Return (X, Y) of the center of cell containing provided text 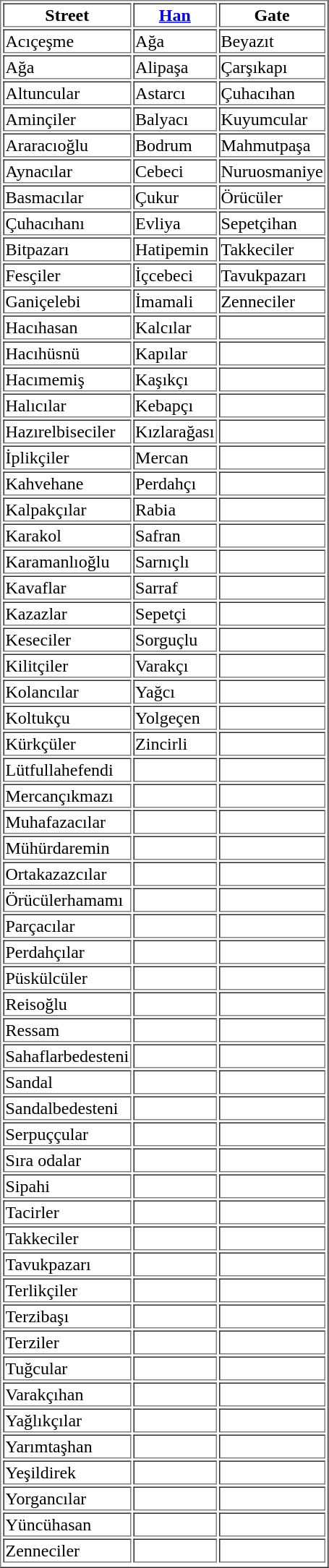
Örücüler (272, 197)
Sandalbedesteni (67, 1108)
Kolancılar (67, 691)
Çukur (175, 197)
Tacirler (67, 1212)
Kuyumcular (272, 119)
Kilitçiler (67, 665)
Kalcılar (175, 327)
Ortakazazcılar (67, 873)
Püskülcüler (67, 977)
Kapılar (175, 353)
Bodrum (175, 145)
Çarşıkapı (272, 67)
Gate (272, 14)
Sepetçi (175, 613)
Sepetçihan (272, 223)
Beyazıt (272, 40)
Araracıoğlu (67, 145)
Çuhacıhanı (67, 223)
Yüncühasan (67, 1524)
Fesçiler (67, 275)
İçcebeci (175, 275)
Sipahi (67, 1186)
Kaşıkçı (175, 379)
Ressam (67, 1029)
Cebeci (175, 171)
Yarımtaşhan (67, 1446)
Hatipemin (175, 249)
İplikçiler (67, 457)
Yeşildirek (67, 1472)
Sarraf (175, 587)
Acıçeşme (67, 40)
Terzibaşı (67, 1316)
Ganiçelebi (67, 301)
Bitpazarı (67, 249)
Kalpakçılar (67, 509)
Rabia (175, 509)
Aminçiler (67, 119)
Hazırelbiseciler (67, 431)
Halıcılar (67, 405)
Mahmutpaşa (272, 145)
Koltukçu (67, 717)
Reisoğlu (67, 1003)
Alipaşa (175, 67)
Mühürdaremin (67, 847)
Kızlarağası (175, 431)
Karamanlıoğlu (67, 561)
Varakçı (175, 665)
Yağcı (175, 691)
Terziler (67, 1342)
Serpuççular (67, 1134)
Terlikçiler (67, 1290)
Mercançıkmazı (67, 795)
Örücülerhamamı (67, 899)
Hacıhüsnü (67, 353)
Yolgeçen (175, 717)
Perdahçılar (67, 951)
Sorguçlu (175, 639)
Varakçıhan (67, 1394)
Keseciler (67, 639)
Lütfullahefendi (67, 769)
Aynacılar (67, 171)
Parçacılar (67, 925)
Sarnıçlı (175, 561)
Balyacı (175, 119)
Sahaflarbedesteni (67, 1055)
Muhafazacılar (67, 821)
Hacıhasan (67, 327)
Perdahçı (175, 483)
Yağlıkçılar (67, 1420)
Kahvehane (67, 483)
Kebapçı (175, 405)
Han (175, 14)
Street (67, 14)
İmamali (175, 301)
Çuhacıhan (272, 93)
Sandal (67, 1081)
Kürkçüler (67, 743)
Safran (175, 535)
Karakol (67, 535)
Kavaflar (67, 587)
Nuruosmaniye (272, 171)
Zincirli (175, 743)
Astarcı (175, 93)
Yorgancılar (67, 1498)
Kazazlar (67, 613)
Hacımemiş (67, 379)
Mercan (175, 457)
Evliya (175, 223)
Tuğcular (67, 1368)
Sıra odalar (67, 1160)
Altuncular (67, 93)
Basmacılar (67, 197)
